Provide the [x, y] coordinate of the cell's center where the given text is located.  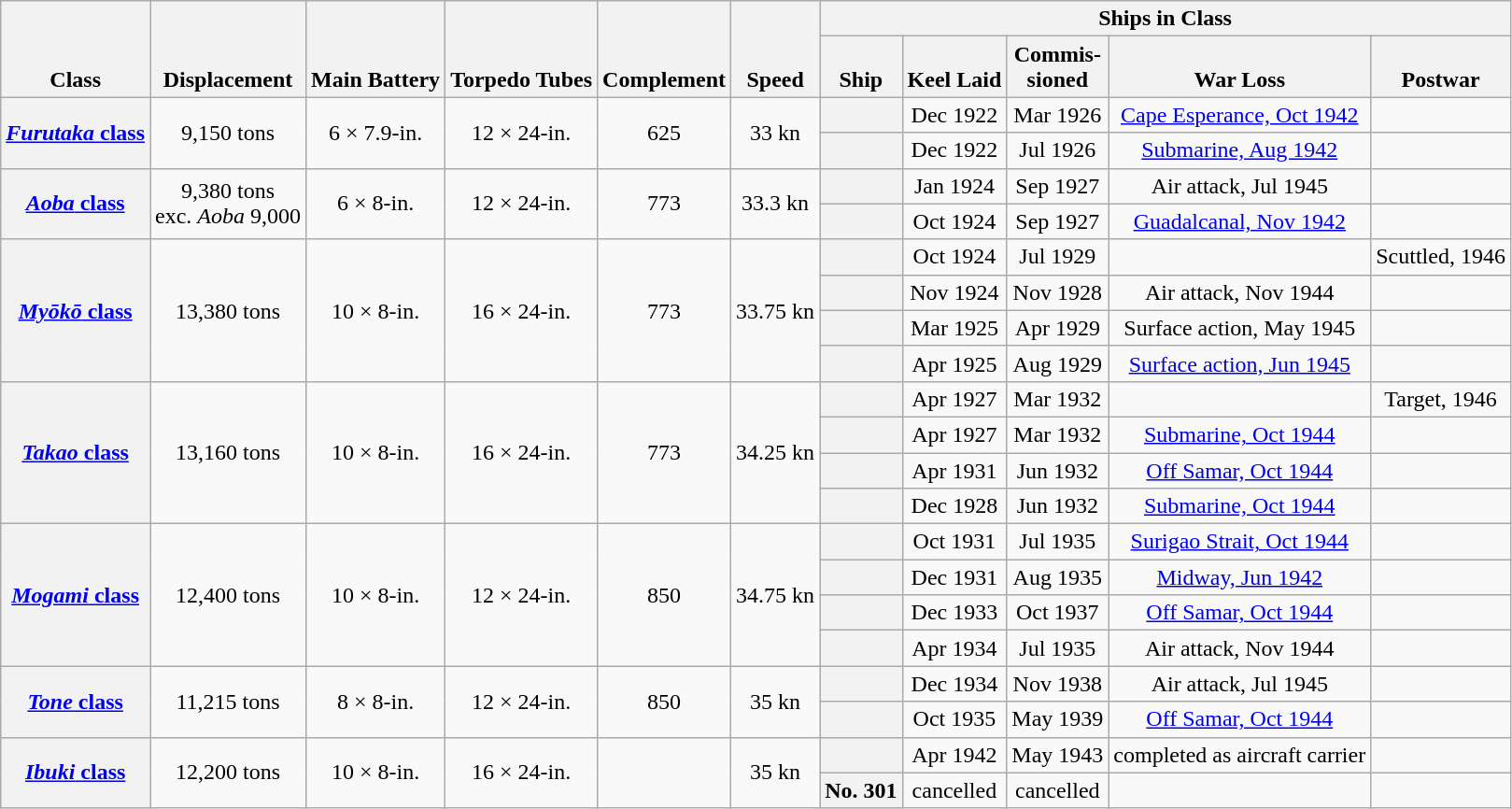
Jan 1924 [954, 186]
Class [76, 49]
Surigao Strait, Oct 1944 [1240, 542]
34.25 kn [775, 452]
12,200 tons [228, 773]
completed as aircraft carrier [1240, 755]
Surface action, May 1945 [1240, 328]
Tone class [76, 702]
33.3 kn [775, 204]
13,160 tons [228, 452]
Takao class [76, 452]
Midway, Jun 1942 [1240, 577]
Keel Laid [954, 67]
Guadalcanal, Nov 1942 [1240, 221]
Nov 1924 [954, 292]
Apr 1942 [954, 755]
8 × 8-in. [375, 702]
33.75 kn [775, 310]
Oct 1935 [954, 719]
Cape Esperance, Oct 1942 [1240, 115]
6 × 7.9-in. [375, 133]
Displacement [228, 49]
No. 301 [861, 790]
Surface action, Jun 1945 [1240, 363]
Dec 1933 [954, 613]
Nov 1928 [1057, 292]
Mogami class [76, 595]
Oct 1937 [1057, 613]
Apr 1931 [954, 470]
Torpedo Tubes [521, 49]
May 1943 [1057, 755]
Ship [861, 67]
Speed [775, 49]
Dec 1931 [954, 577]
33 kn [775, 133]
Main Battery [375, 49]
11,215 tons [228, 702]
34.75 kn [775, 595]
Ships in Class [1166, 19]
May 1939 [1057, 719]
Myōkō class [76, 310]
Apr 1925 [954, 363]
6 × 8-in. [375, 204]
Aug 1935 [1057, 577]
Nov 1938 [1057, 684]
Mar 1926 [1057, 115]
9,150 tons [228, 133]
Dec 1928 [954, 506]
9,380 tonsexc. Aoba 9,000 [228, 204]
Mar 1925 [954, 328]
Furutaka class [76, 133]
Apr 1929 [1057, 328]
Scuttled, 1946 [1441, 257]
Jul 1926 [1057, 150]
Dec 1934 [954, 684]
Jul 1929 [1057, 257]
Target, 1946 [1441, 399]
Complement [665, 49]
Submarine, Aug 1942 [1240, 150]
Postwar [1441, 67]
Oct 1931 [954, 542]
War Loss [1240, 67]
Apr 1934 [954, 648]
Aug 1929 [1057, 363]
625 [665, 133]
Commis-sioned [1057, 67]
Aoba class [76, 204]
13,380 tons [228, 310]
12,400 tons [228, 595]
Ibuki class [76, 773]
